Output the [x, y] coordinate of the center of the cell containing the given text.  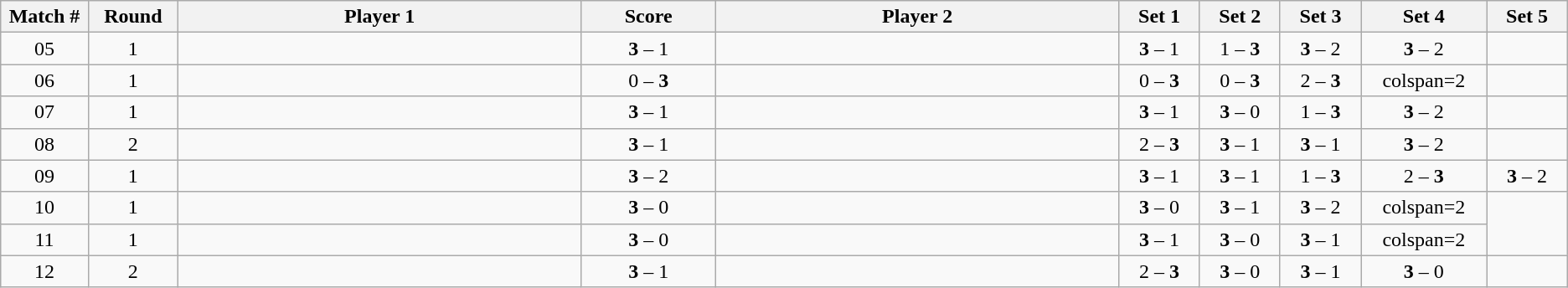
Set 5 [1527, 17]
10 [45, 208]
Set 3 [1320, 17]
06 [45, 80]
05 [45, 49]
11 [45, 239]
07 [45, 112]
09 [45, 176]
12 [45, 271]
Set 1 [1159, 17]
Player 1 [379, 17]
Player 2 [916, 17]
Round [132, 17]
Set 4 [1424, 17]
Score [648, 17]
Set 2 [1240, 17]
Match # [45, 17]
08 [45, 144]
